Scan for the cell matching the given text and deliver its [X, Y] coordinate at center. 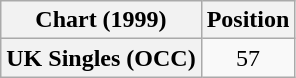
UK Singles (OCC) [101, 58]
Position [248, 20]
57 [248, 58]
Chart (1999) [101, 20]
